Find where the given text appears and provide that cell's center as [x, y] coordinate. 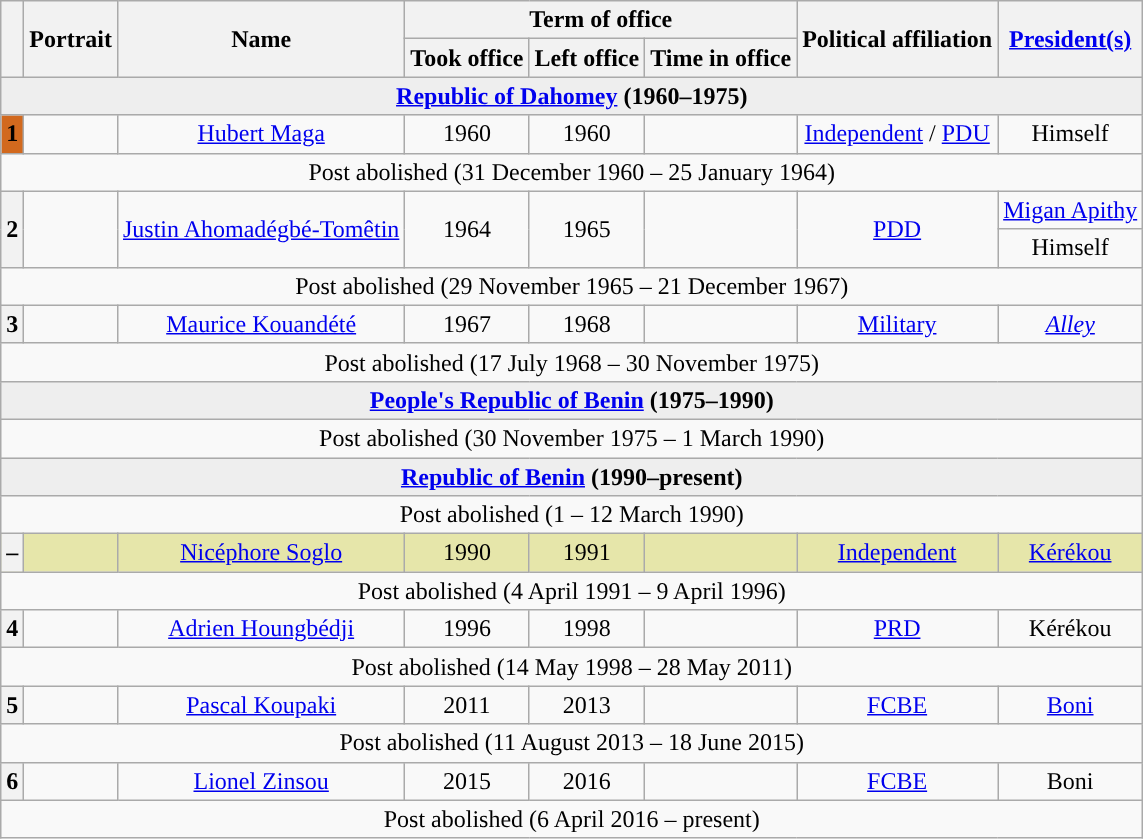
3 [12, 324]
Post abolished (31 December 1960 – 25 January 1964) [572, 172]
Republic of Benin (1990–present) [572, 477]
– [12, 553]
Post abolished (17 July 1968 – 30 November 1975) [572, 362]
1 [12, 134]
Migan Apithy [1070, 210]
PRD [898, 629]
Independent / PDU [898, 134]
1991 [587, 553]
1968 [587, 324]
1998 [587, 629]
1990 [467, 553]
2 [12, 229]
Name [260, 39]
Military [898, 324]
1967 [467, 324]
Portrait [71, 39]
1964 [467, 229]
Pascal Koupaki [260, 705]
2013 [587, 705]
Post abolished (1 – 12 March 1990) [572, 515]
Alley [1070, 324]
Maurice Kouandété [260, 324]
People's Republic of Benin (1975–1990) [572, 400]
Political affiliation [898, 39]
Time in office [721, 58]
5 [12, 705]
Adrien Houngbédji [260, 629]
Term of office [601, 20]
Hubert Maga [260, 134]
Post abolished (30 November 1975 – 1 March 1990) [572, 438]
Took office [467, 58]
PDD [898, 229]
1965 [587, 229]
Lionel Zinsou [260, 781]
Post abolished (14 May 1998 – 28 May 2011) [572, 667]
2011 [467, 705]
Justin Ahomadégbé-Tomêtin [260, 229]
Republic of Dahomey (1960–1975) [572, 96]
Nicéphore Soglo [260, 553]
6 [12, 781]
4 [12, 629]
Left office [587, 58]
2016 [587, 781]
President(s) [1070, 39]
Post abolished (6 April 2016 – present) [572, 819]
Post abolished (4 April 1991 – 9 April 1996) [572, 591]
Independent [898, 553]
Post abolished (11 August 2013 – 18 June 2015) [572, 743]
1996 [467, 629]
Post abolished (29 November 1965 – 21 December 1967) [572, 286]
2015 [467, 781]
